Detect which cell encompasses the target text, then output its [X, Y] center coordinate. 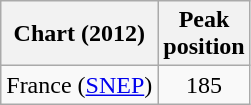
Peakposition [204, 34]
185 [204, 85]
France (SNEP) [80, 85]
Chart (2012) [80, 34]
